Determine the (x, y) coordinate at the center of the cell enclosing the given text.  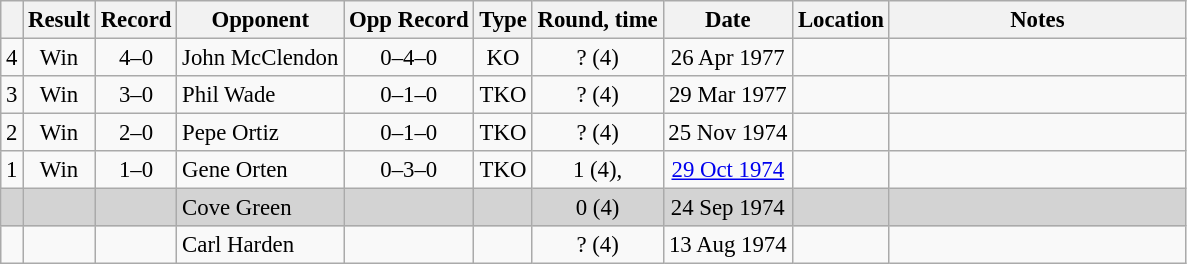
Pepe Ortiz (260, 133)
Opponent (260, 20)
13 Aug 1974 (728, 245)
1 (12, 170)
4 (12, 58)
2 (12, 133)
0–3–0 (409, 170)
Carl Harden (260, 245)
2–0 (136, 133)
John McClendon (260, 58)
3 (12, 95)
Round, time (598, 20)
29 Oct 1974 (728, 170)
3–0 (136, 95)
Location (842, 20)
1 (4), (598, 170)
26 Apr 1977 (728, 58)
24 Sep 1974 (728, 208)
0 (4) (598, 208)
Cove Green (260, 208)
0–4–0 (409, 58)
Phil Wade (260, 95)
Result (60, 20)
29 Mar 1977 (728, 95)
1–0 (136, 170)
KO (503, 58)
Type (503, 20)
4–0 (136, 58)
Opp Record (409, 20)
Notes (1037, 20)
Date (728, 20)
Record (136, 20)
Gene Orten (260, 170)
25 Nov 1974 (728, 133)
